Return (X, Y) of the center of cell containing provided text 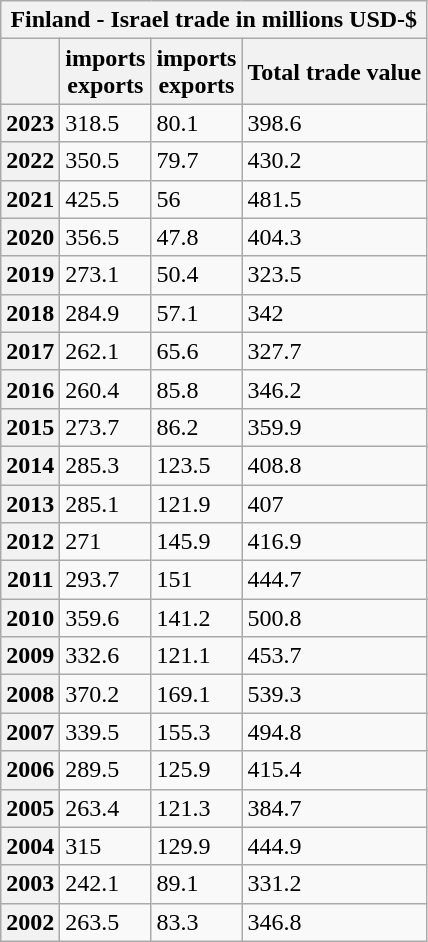
273.7 (106, 427)
539.3 (334, 694)
141.2 (196, 618)
2023 (30, 123)
2017 (30, 351)
2010 (30, 618)
342 (334, 313)
285.1 (106, 503)
2019 (30, 275)
339.5 (106, 732)
271 (106, 542)
65.6 (196, 351)
285.3 (106, 465)
273.1 (106, 275)
263.5 (106, 922)
359.6 (106, 618)
Total trade value (334, 72)
346.8 (334, 922)
2018 (30, 313)
2012 (30, 542)
453.7 (334, 656)
57.1 (196, 313)
2014 (30, 465)
327.7 (334, 351)
263.4 (106, 808)
331.2 (334, 884)
2021 (30, 199)
408.8 (334, 465)
145.9 (196, 542)
430.2 (334, 161)
129.9 (196, 846)
2003 (30, 884)
155.3 (196, 732)
332.6 (106, 656)
289.5 (106, 770)
121.3 (196, 808)
2013 (30, 503)
47.8 (196, 237)
2004 (30, 846)
79.7 (196, 161)
2006 (30, 770)
2008 (30, 694)
2011 (30, 580)
2022 (30, 161)
2016 (30, 389)
169.1 (196, 694)
444.9 (334, 846)
85.8 (196, 389)
346.2 (334, 389)
2020 (30, 237)
323.5 (334, 275)
494.8 (334, 732)
125.9 (196, 770)
Finland - Israel trade in millions USD-$ (214, 20)
415.4 (334, 770)
262.1 (106, 351)
384.7 (334, 808)
242.1 (106, 884)
121.1 (196, 656)
407 (334, 503)
416.9 (334, 542)
2002 (30, 922)
151 (196, 580)
50.4 (196, 275)
481.5 (334, 199)
293.7 (106, 580)
318.5 (106, 123)
80.1 (196, 123)
2015 (30, 427)
404.3 (334, 237)
444.7 (334, 580)
350.5 (106, 161)
370.2 (106, 694)
121.9 (196, 503)
398.6 (334, 123)
500.8 (334, 618)
359.9 (334, 427)
356.5 (106, 237)
56 (196, 199)
260.4 (106, 389)
2007 (30, 732)
123.5 (196, 465)
86.2 (196, 427)
315 (106, 846)
2009 (30, 656)
284.9 (106, 313)
425.5 (106, 199)
89.1 (196, 884)
2005 (30, 808)
83.3 (196, 922)
